Scan for the cell matching the given text and deliver its [x, y] coordinate at center. 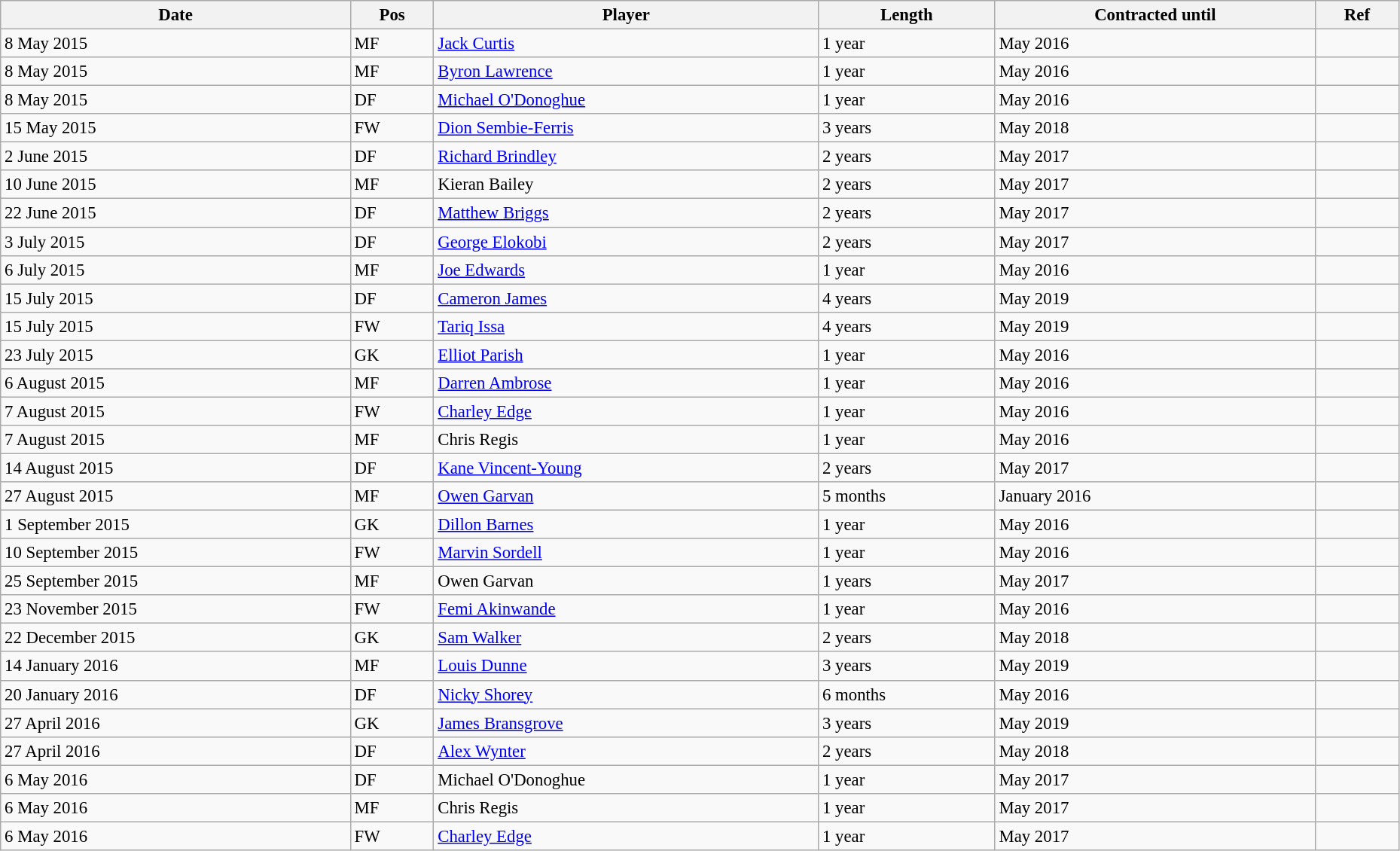
1 September 2015 [175, 525]
6 months [907, 694]
Tariq Issa [627, 326]
10 September 2015 [175, 553]
5 months [907, 496]
20 January 2016 [175, 694]
Contracted until [1155, 15]
George Elokobi [627, 242]
Dillon Barnes [627, 525]
6 August 2015 [175, 383]
Pos [392, 15]
Ref [1357, 15]
Cameron James [627, 298]
Nicky Shorey [627, 694]
23 July 2015 [175, 355]
Matthew Briggs [627, 213]
Sam Walker [627, 638]
Femi Akinwande [627, 609]
Length [907, 15]
22 December 2015 [175, 638]
January 2016 [1155, 496]
Kane Vincent-Young [627, 468]
Jack Curtis [627, 44]
Elliot Parish [627, 355]
Date [175, 15]
22 June 2015 [175, 213]
25 September 2015 [175, 581]
3 July 2015 [175, 242]
1 years [907, 581]
Alex Wynter [627, 751]
23 November 2015 [175, 609]
Marvin Sordell [627, 553]
Richard Brindley [627, 157]
27 August 2015 [175, 496]
2 June 2015 [175, 157]
14 August 2015 [175, 468]
James Bransgrove [627, 723]
Joe Edwards [627, 270]
10 June 2015 [175, 185]
6 July 2015 [175, 270]
Byron Lawrence [627, 72]
Louis Dunne [627, 666]
Dion Sembie-Ferris [627, 128]
Darren Ambrose [627, 383]
Player [627, 15]
14 January 2016 [175, 666]
Kieran Bailey [627, 185]
15 May 2015 [175, 128]
